Identify which cell holds the provided text, then report its [x, y] central coordinate. 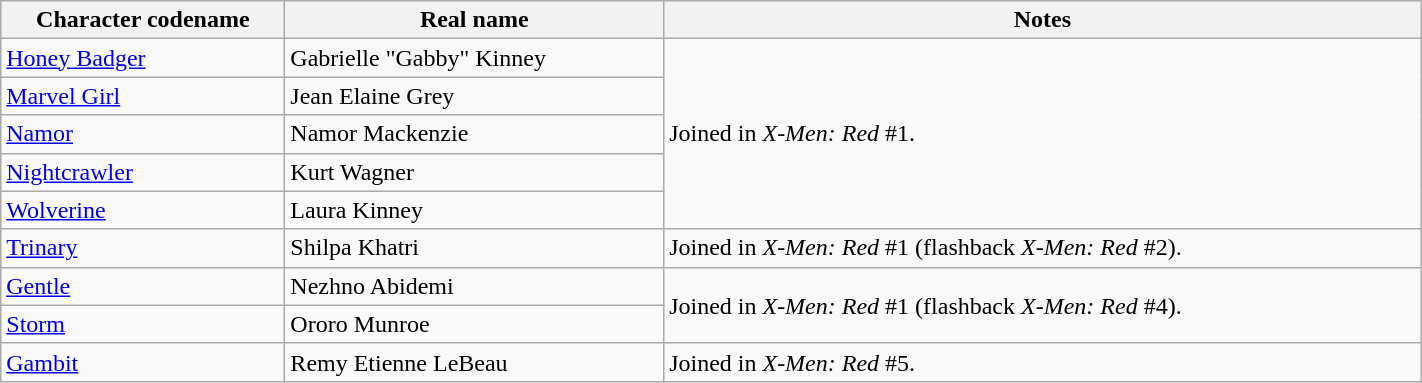
Ororo Munroe [474, 324]
Joined in X-Men: Red #1 (flashback X-Men: Red #2). [1043, 248]
Gabrielle "Gabby" Kinney [474, 58]
Laura Kinney [474, 210]
Remy Etienne LeBeau [474, 362]
Joined in X-Men: Red #1. [1043, 134]
Gambit [143, 362]
Joined in X-Men: Red #1 (flashback X-Men: Red #4). [1043, 305]
Jean Elaine Grey [474, 96]
Notes [1043, 20]
Namor [143, 134]
Wolverine [143, 210]
Marvel Girl [143, 96]
Namor Mackenzie [474, 134]
Real name [474, 20]
Honey Badger [143, 58]
Joined in X-Men: Red #5. [1043, 362]
Character codename [143, 20]
Nightcrawler [143, 172]
Trinary [143, 248]
Nezhno Abidemi [474, 286]
Kurt Wagner [474, 172]
Gentle [143, 286]
Shilpa Khatri [474, 248]
Storm [143, 324]
